Return (x, y) of the center of cell containing provided text 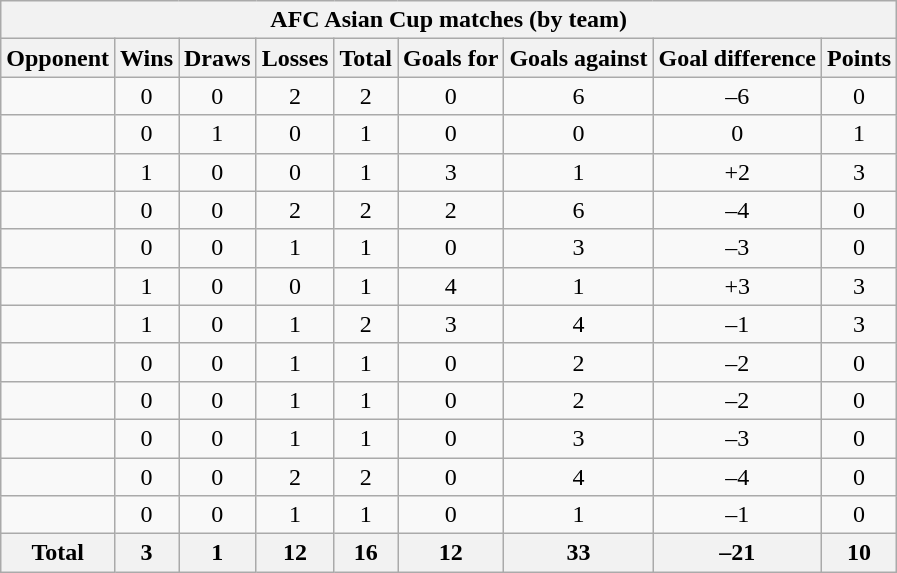
Goal difference (738, 58)
+3 (738, 286)
16 (366, 553)
–6 (738, 96)
10 (860, 553)
Opponent (58, 58)
Points (860, 58)
33 (578, 553)
–21 (738, 553)
Losses (295, 58)
AFC Asian Cup matches (by team) (449, 20)
Wins (147, 58)
+2 (738, 172)
Draws (217, 58)
Goals against (578, 58)
Goals for (451, 58)
